Return the (X, Y) coordinate for the center point of the cell that contains the specified text.  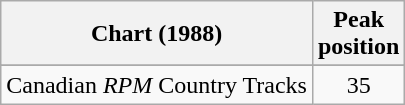
Peakposition (358, 34)
Chart (1988) (157, 34)
Canadian RPM Country Tracks (157, 85)
35 (358, 85)
